Output the (x, y) coordinate of the center of the cell containing the given text.  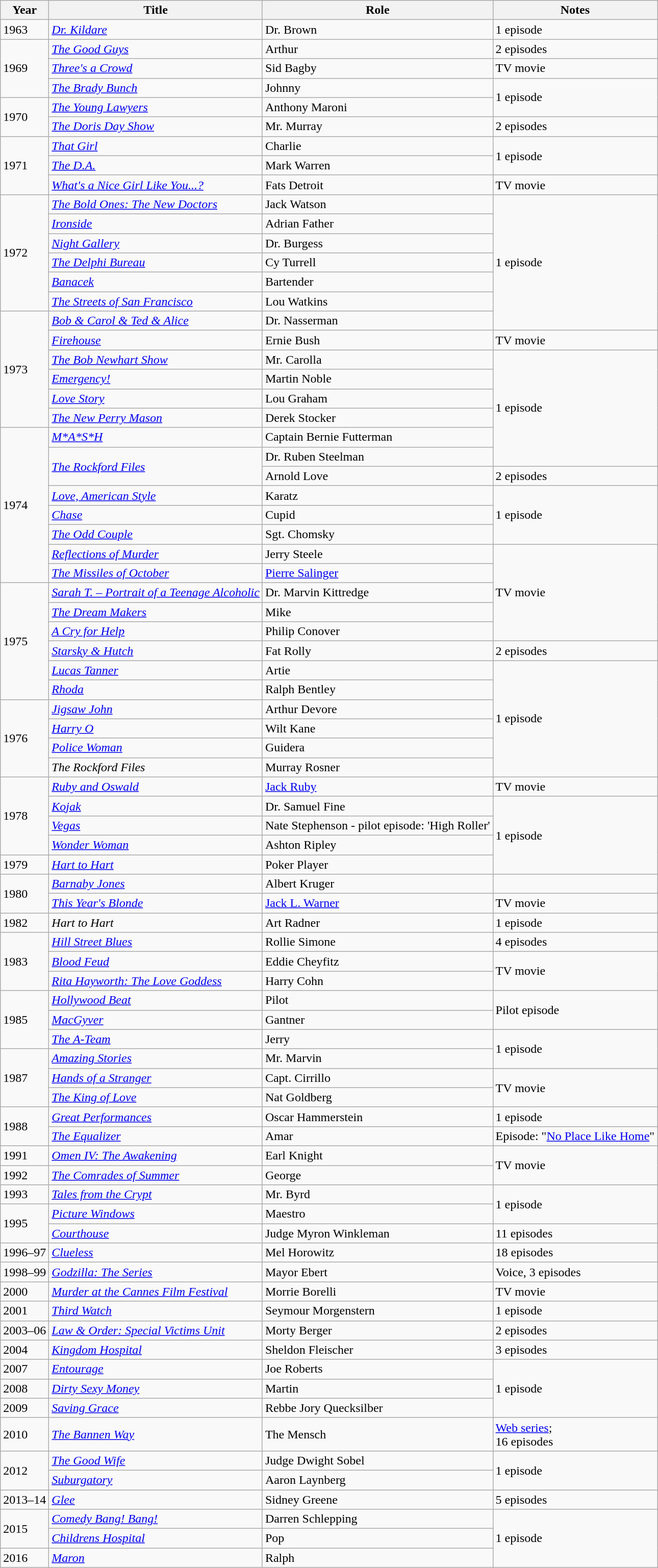
2009 (24, 1408)
Omen IV: The Awakening (156, 1155)
Dirty Sexy Money (156, 1388)
Title (156, 10)
Love, American Style (156, 495)
The Streets of San Francisco (156, 301)
Ralph (377, 1558)
Law & Order: Special Victims Unit (156, 1330)
The Bold Ones: The New Doctors (156, 204)
Night Gallery (156, 243)
That Girl (156, 146)
Great Performances (156, 1117)
Seymour Morgenstern (377, 1311)
Maron (156, 1558)
Jerry Steele (377, 553)
Fats Detroit (377, 185)
Artie (377, 670)
Episode: "No Place Like Home" (575, 1136)
Sgt. Chomsky (377, 534)
1983 (24, 962)
Wilt Kane (377, 728)
Reflections of Murder (156, 553)
The Good Guys (156, 49)
The Brady Bunch (156, 88)
Mayor Ebert (377, 1272)
Sid Bagby (377, 68)
2015 (24, 1529)
Nate Stephenson - pilot episode: 'High Roller' (377, 825)
1995 (24, 1224)
Mr. Carolla (377, 360)
Morty Berger (377, 1330)
Earl Knight (377, 1155)
Dr. Nasserman (377, 321)
The Doris Day Show (156, 127)
Kojak (156, 806)
1980 (24, 894)
Glee (156, 1499)
1969 (24, 68)
Dr. Brown (377, 30)
Darren Schlepping (377, 1519)
Picture Windows (156, 1214)
1979 (24, 865)
Ashton Ripley (377, 845)
2007 (24, 1369)
Judge Dwight Sobel (377, 1460)
Entourage (156, 1369)
Charlie (377, 146)
Mark Warren (377, 165)
1975 (24, 641)
Dr. Samuel Fine (377, 806)
Love Story (156, 398)
1978 (24, 816)
Amar (377, 1136)
Hands of a Stranger (156, 1078)
Murray Rosner (377, 767)
Bartender (377, 282)
M*A*S*H (156, 437)
Capt. Cirrillo (377, 1078)
George (377, 1175)
Maestro (377, 1214)
Aaron Laynberg (377, 1480)
Barnaby Jones (156, 884)
2012 (24, 1470)
The King of Love (156, 1097)
Cupid (377, 515)
Harry O (156, 728)
Mr. Marvin (377, 1058)
Courthouse (156, 1233)
2008 (24, 1388)
Judge Myron Winkleman (377, 1233)
Year (24, 10)
Arthur (377, 49)
Comedy Bang! Bang! (156, 1519)
The Good Wife (156, 1460)
Rhoda (156, 690)
Adrian Father (377, 223)
1998–99 (24, 1272)
Rita Hayworth: The Love Goddess (156, 981)
Johnny (377, 88)
Ironside (156, 223)
1988 (24, 1126)
Jack Watson (377, 204)
Web series;16 episodes (575, 1434)
Jigsaw John (156, 709)
1974 (24, 505)
18 episodes (575, 1253)
2013–14 (24, 1499)
1972 (24, 252)
Martin Noble (377, 379)
This Year's Blonde (156, 903)
Sidney Greene (377, 1499)
Vegas (156, 825)
Amazing Stories (156, 1058)
Karatz (377, 495)
The Missiles of October (156, 573)
The Dream Makers (156, 612)
Dr. Marvin Kittredge (377, 593)
Jack Ruby (377, 787)
Lou Watkins (377, 301)
The Bannen Way (156, 1434)
Emergency! (156, 379)
Lucas Tanner (156, 670)
Captain Bernie Futterman (377, 437)
Arnold Love (377, 476)
Ernie Bush (377, 340)
Joe Roberts (377, 1369)
Mr. Byrd (377, 1195)
A Cry for Help (156, 631)
2003–06 (24, 1330)
Banacek (156, 282)
Fat Rolly (377, 651)
What's a Nice Girl Like You...? (156, 185)
Rebbe Jory Quecksilber (377, 1408)
The Delphi Bureau (156, 263)
Wonder Woman (156, 845)
The D.A. (156, 165)
Suburgatory (156, 1480)
Martin (377, 1388)
Pierre Salinger (377, 573)
Philip Conover (377, 631)
Sheldon Fleischer (377, 1350)
11 episodes (575, 1233)
1970 (24, 117)
Hill Street Blues (156, 942)
1993 (24, 1195)
Notes (575, 10)
1991 (24, 1155)
Saving Grace (156, 1408)
1982 (24, 923)
Starsky & Hutch (156, 651)
Police Woman (156, 748)
Kingdom Hospital (156, 1350)
Harry Cohn (377, 981)
2004 (24, 1350)
Bob & Carol & Ted & Alice (156, 321)
1963 (24, 30)
Ralph Bentley (377, 690)
Mel Horowitz (377, 1253)
2010 (24, 1434)
The Bob Newhart Show (156, 360)
The Odd Couple (156, 534)
Mr. Murray (377, 127)
Morrie Borelli (377, 1292)
Three's a Crowd (156, 68)
1996–97 (24, 1253)
Tales from the Crypt (156, 1195)
1971 (24, 165)
Derek Stocker (377, 418)
Role (377, 10)
Guidera (377, 748)
Jerry (377, 1039)
Rollie Simone (377, 942)
1987 (24, 1078)
Ruby and Oswald (156, 787)
2016 (24, 1558)
Clueless (156, 1253)
Murder at the Cannes Film Festival (156, 1292)
1992 (24, 1175)
Albert Kruger (377, 884)
The Mensch (377, 1434)
Dr. Kildare (156, 30)
Jack L. Warner (377, 903)
Childrens Hospital (156, 1538)
4 episodes (575, 942)
2000 (24, 1292)
Sarah T. – Portrait of a Teenage Alcoholic (156, 593)
MacGyver (156, 1020)
1985 (24, 1020)
Cy Turrell (377, 263)
Dr. Ruben Steelman (377, 457)
1973 (24, 369)
Oscar Hammerstein (377, 1117)
Chase (156, 515)
Dr. Burgess (377, 243)
Pilot episode (575, 1010)
Blood Feud (156, 962)
The Equalizer (156, 1136)
Godzilla: The Series (156, 1272)
Anthony Maroni (377, 107)
The Comrades of Summer (156, 1175)
Gantner (377, 1020)
Lou Graham (377, 398)
Eddie Cheyfitz (377, 962)
Voice, 3 episodes (575, 1272)
2001 (24, 1311)
The A-Team (156, 1039)
Firehouse (156, 340)
Nat Goldberg (377, 1097)
Pilot (377, 1000)
Mike (377, 612)
Poker Player (377, 865)
The Young Lawyers (156, 107)
The New Perry Mason (156, 418)
5 episodes (575, 1499)
Third Watch (156, 1311)
Hollywood Beat (156, 1000)
1976 (24, 738)
Art Radner (377, 923)
Arthur Devore (377, 709)
Pop (377, 1538)
3 episodes (575, 1350)
